Determine the [X, Y] coordinate at the center of the cell enclosing the given text.  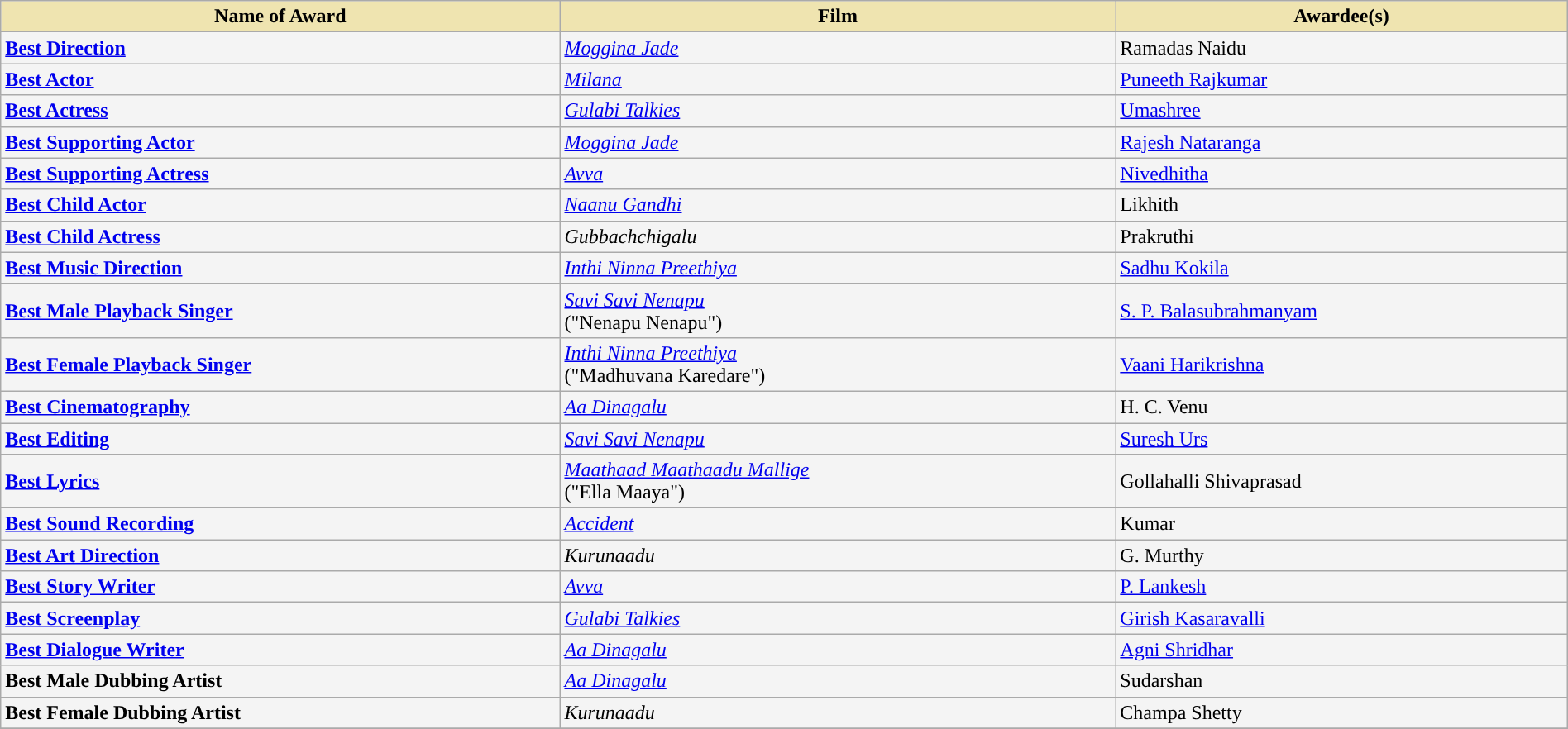
Best Dialogue Writer [280, 650]
Sadhu Kokila [1341, 268]
Agni Shridhar [1341, 650]
Awardee(s) [1341, 17]
Prakruthi [1341, 236]
Gollahalli Shivaprasad [1341, 481]
Ramadas Naidu [1341, 48]
Puneeth Rajkumar [1341, 79]
Name of Award [280, 17]
Accident [838, 524]
Umashree [1341, 111]
Best Male Playback Singer [280, 311]
Best Sound Recording [280, 524]
Best Editing [280, 439]
Rajesh Nataranga [1341, 142]
Best Actor [280, 79]
Gubbachchigalu [838, 236]
Best Child Actor [280, 205]
H. C. Venu [1341, 407]
Nivedhitha [1341, 174]
Likhith [1341, 205]
Best Music Direction [280, 268]
Champa Shetty [1341, 712]
Best Child Actress [280, 236]
Inthi Ninna Preethiya [838, 268]
Film [838, 17]
Naanu Gandhi [838, 205]
Kumar [1341, 524]
Best Female Dubbing Artist [280, 712]
Best Supporting Actress [280, 174]
Best Story Writer [280, 587]
Savi Savi Nenapu("Nenapu Nenapu") [838, 311]
Best Lyrics [280, 481]
Best Cinematography [280, 407]
Inthi Ninna Preethiya("Madhuvana Karedare") [838, 364]
Best Male Dubbing Artist [280, 681]
Vaani Harikrishna [1341, 364]
Best Art Direction [280, 555]
Savi Savi Nenapu [838, 439]
Sudarshan [1341, 681]
Girish Kasaravalli [1341, 618]
S. P. Balasubrahmanyam [1341, 311]
Best Supporting Actor [280, 142]
Suresh Urs [1341, 439]
Best Screenplay [280, 618]
P. Lankesh [1341, 587]
Best Actress [280, 111]
Maathaad Maathaadu Mallige("Ella Maaya") [838, 481]
Milana [838, 79]
Best Female Playback Singer [280, 364]
Best Direction [280, 48]
G. Murthy [1341, 555]
